Extract the [X, Y] coordinate from the center of the cell holding the provided text.  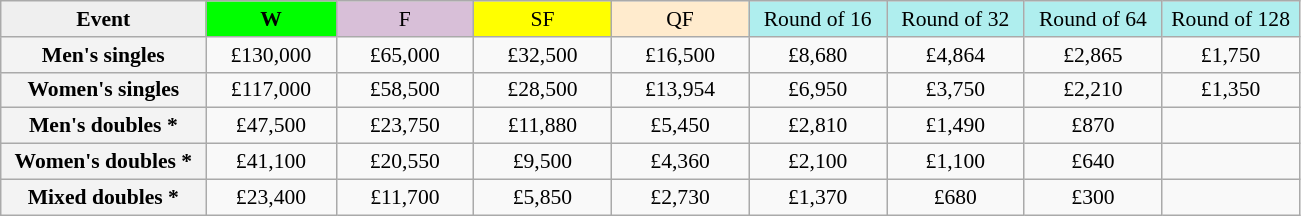
Event [104, 19]
Round of 16 [818, 19]
£41,100 [271, 162]
£9,500 [543, 162]
Round of 64 [1093, 19]
£11,700 [405, 197]
£117,000 [271, 90]
Women's singles [104, 90]
£4,360 [680, 162]
£5,450 [680, 126]
£28,500 [543, 90]
£2,210 [1093, 90]
£8,680 [818, 55]
£1,370 [818, 197]
£16,500 [680, 55]
£58,500 [405, 90]
Men's singles [104, 55]
£1,100 [955, 162]
£680 [955, 197]
£11,880 [543, 126]
£2,730 [680, 197]
Women's doubles * [104, 162]
£130,000 [271, 55]
W [271, 19]
Men's doubles * [104, 126]
£20,550 [405, 162]
Mixed doubles * [104, 197]
£870 [1093, 126]
£2,100 [818, 162]
SF [543, 19]
£13,954 [680, 90]
£47,500 [271, 126]
F [405, 19]
£5,850 [543, 197]
Round of 128 [1231, 19]
£4,864 [955, 55]
£1,350 [1231, 90]
QF [680, 19]
£6,950 [818, 90]
£1,490 [955, 126]
£65,000 [405, 55]
£640 [1093, 162]
£3,750 [955, 90]
£300 [1093, 197]
£1,750 [1231, 55]
£2,865 [1093, 55]
£23,750 [405, 126]
£2,810 [818, 126]
£23,400 [271, 197]
Round of 32 [955, 19]
£32,500 [543, 55]
